Find where the given text appears and provide that cell's center as [x, y] coordinate. 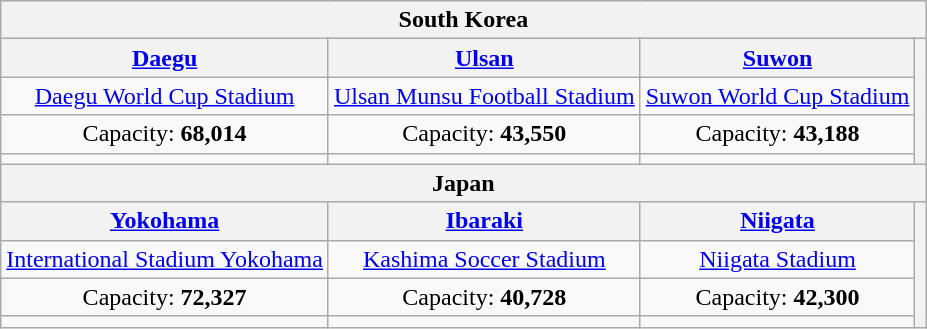
Capacity: 43,550 [484, 134]
Capacity: 42,300 [778, 297]
Daegu [165, 58]
Ulsan Munsu Football Stadium [484, 96]
Ibaraki [484, 221]
Suwon [778, 58]
International Stadium Yokohama [165, 259]
Yokohama [165, 221]
Capacity: 43,188 [778, 134]
South Korea [464, 20]
Japan [464, 183]
Capacity: 72,327 [165, 297]
Daegu World Cup Stadium [165, 96]
Capacity: 40,728 [484, 297]
Ulsan [484, 58]
Niigata [778, 221]
Niigata Stadium [778, 259]
Capacity: 68,014 [165, 134]
Suwon World Cup Stadium [778, 96]
Kashima Soccer Stadium [484, 259]
